Search for the cell housing the specified text and yield its (x, y) center coordinate. 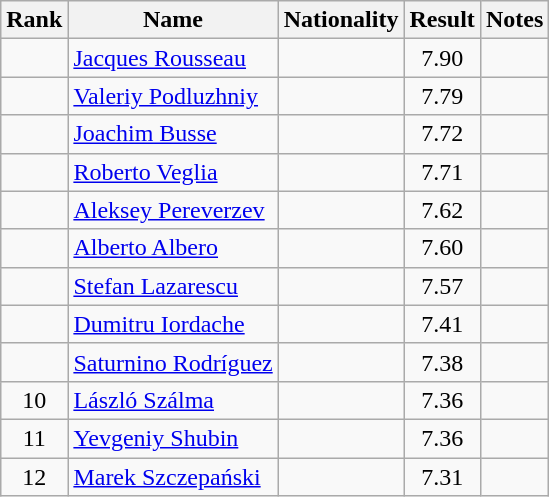
Joachim Busse (173, 134)
7.60 (442, 248)
7.90 (442, 58)
Saturnino Rodríguez (173, 362)
Stefan Lazarescu (173, 286)
11 (34, 438)
Result (442, 20)
Dumitru Iordache (173, 324)
7.31 (442, 477)
László Szálma (173, 400)
Alberto Albero (173, 248)
7.38 (442, 362)
7.41 (442, 324)
7.71 (442, 172)
Nationality (341, 20)
12 (34, 477)
Name (173, 20)
Rank (34, 20)
7.79 (442, 96)
Marek Szczepański (173, 477)
Notes (514, 20)
Valeriy Podluzhniy (173, 96)
Yevgeniy Shubin (173, 438)
7.57 (442, 286)
7.72 (442, 134)
Jacques Rousseau (173, 58)
Aleksey Pereverzev (173, 210)
7.62 (442, 210)
Roberto Veglia (173, 172)
10 (34, 400)
